Capture the cell that displays the provided text and extract its [x, y] central coordinate. 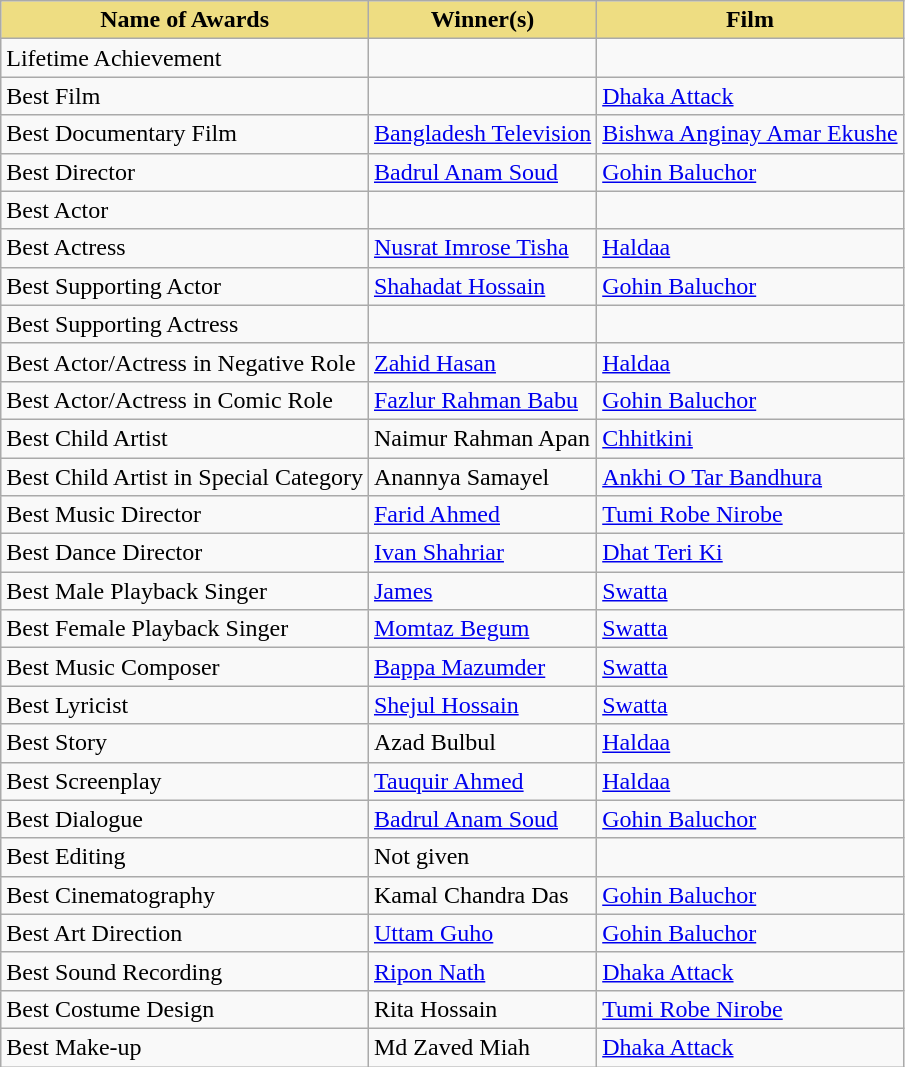
Best Director [185, 172]
Best Actor/Actress in Negative Role [185, 362]
Uttam Guho [482, 933]
Lifetime Achievement [185, 58]
Best Film [185, 96]
Best Female Playback Singer [185, 629]
Nusrat Imrose Tisha [482, 248]
Bappa Mazumder [482, 667]
Name of Awards [185, 20]
Best Documentary Film [185, 134]
Best Supporting Actress [185, 324]
Ankhi O Tar Bandhura [750, 477]
Fazlur Rahman Babu [482, 400]
Best Music Composer [185, 667]
Best Screenplay [185, 781]
Dhat Teri Ki [750, 553]
Momtaz Begum [482, 629]
Best Editing [185, 857]
Best Story [185, 743]
Not given [482, 857]
Best Dance Director [185, 553]
Azad Bulbul [482, 743]
Bishwa Anginay Amar Ekushe [750, 134]
Winner(s) [482, 20]
Md Zaved Miah [482, 1047]
Best Male Playback Singer [185, 591]
Kamal Chandra Das [482, 895]
Chhitkini [750, 438]
Best Supporting Actor [185, 286]
Shahadat Hossain [482, 286]
James [482, 591]
Best Sound Recording [185, 971]
Shejul Hossain [482, 705]
Ripon Nath [482, 971]
Tauquir Ahmed [482, 781]
Best Child Artist [185, 438]
Best Make-up [185, 1047]
Rita Hossain [482, 1009]
Best Lyricist [185, 705]
Best Actor [185, 210]
Film [750, 20]
Best Cinematography [185, 895]
Zahid Hasan [482, 362]
Naimur Rahman Apan [482, 438]
Anannya Samayel [482, 477]
Best Actor/Actress in Comic Role [185, 400]
Best Art Direction [185, 933]
Best Dialogue [185, 819]
Bangladesh Television [482, 134]
Best Child Artist in Special Category [185, 477]
Best Actress [185, 248]
Best Costume Design [185, 1009]
Farid Ahmed [482, 515]
Ivan Shahriar [482, 553]
Best Music Director [185, 515]
